For the text-containing cell, return its midpoint in (X, Y) coordinate format. 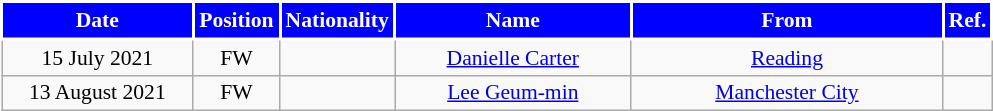
Reading (787, 57)
Lee Geum-min (514, 93)
Danielle Carter (514, 57)
Ref. (968, 20)
Position (236, 20)
15 July 2021 (98, 57)
Name (514, 20)
Date (98, 20)
13 August 2021 (98, 93)
Nationality (338, 20)
Manchester City (787, 93)
From (787, 20)
